Extract the (X, Y) coordinate from the center of the cell holding the provided text.  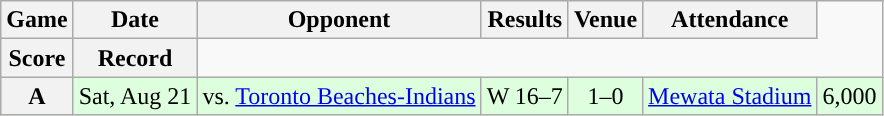
A (37, 96)
Mewata Stadium (730, 96)
Date (135, 20)
Attendance (730, 20)
Score (37, 58)
vs. Toronto Beaches-Indians (339, 96)
6,000 (850, 96)
Venue (605, 20)
Record (135, 58)
Game (37, 20)
1–0 (605, 96)
W 16–7 (524, 96)
Sat, Aug 21 (135, 96)
Results (524, 20)
Opponent (339, 20)
